Locate the cell with the specified text and output its (x, y) center coordinate. 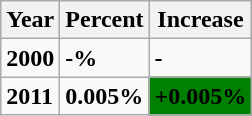
Percent (104, 20)
+0.005% (200, 96)
- (200, 58)
Year (30, 20)
2011 (30, 96)
2000 (30, 58)
-% (104, 58)
Increase (200, 20)
0.005% (104, 96)
